Capture the cell that displays the provided text and extract its [x, y] central coordinate. 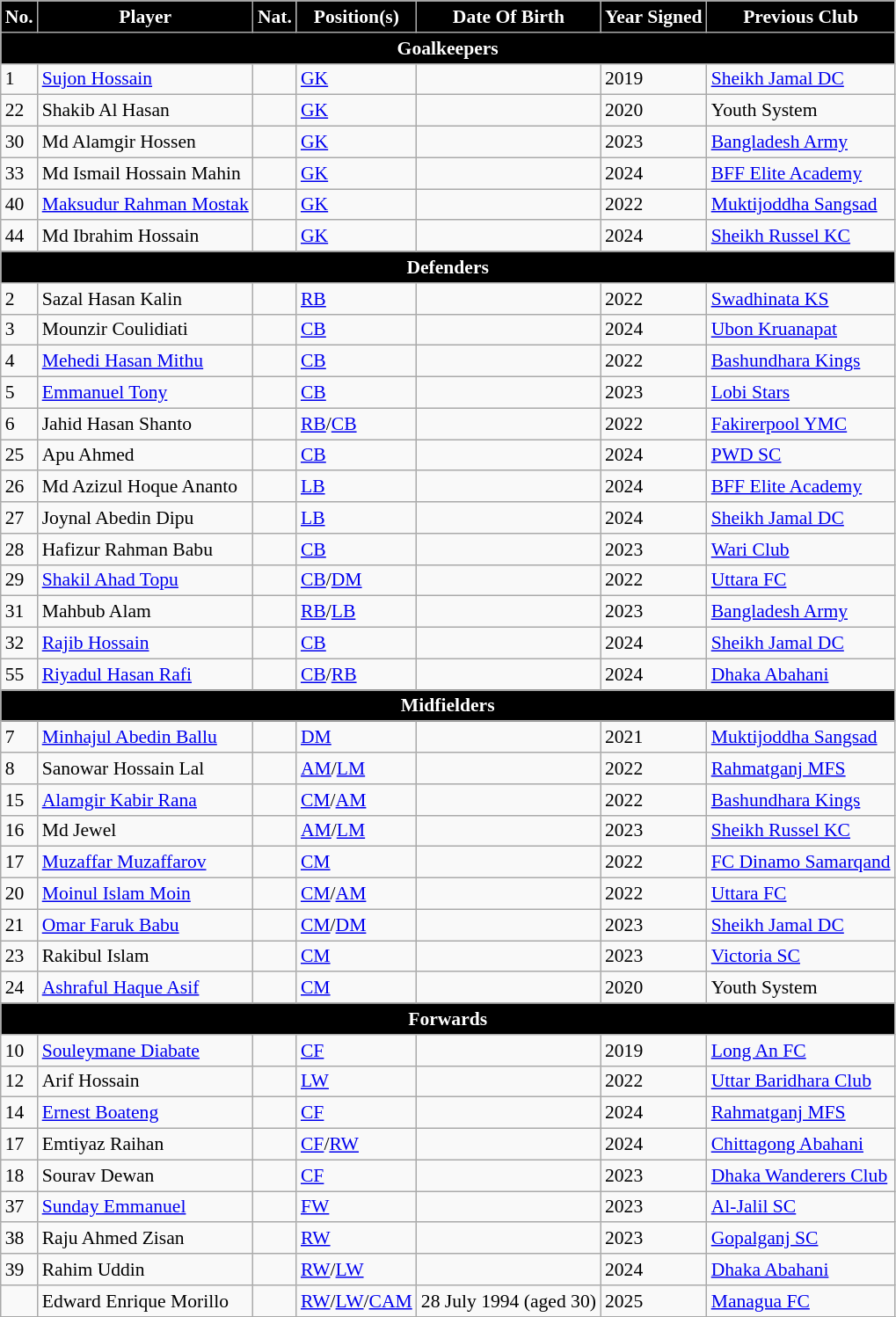
Wari Club [801, 549]
8 [19, 768]
Md Ismail Hossain Mahin [146, 173]
LW [357, 1081]
Year Signed [654, 17]
Md Jewel [146, 831]
55 [19, 674]
40 [19, 205]
Alamgir Kabir Rana [146, 800]
Date Of Birth [508, 17]
No. [19, 17]
Player [146, 17]
Forwards [448, 1019]
CM/DM [357, 925]
RW [357, 1239]
Defenders [448, 267]
7 [19, 738]
CB/DM [357, 580]
15 [19, 800]
Souleymane Diabate [146, 1051]
Shakil Ahad Topu [146, 580]
Long An FC [801, 1051]
Sunday Emmanuel [146, 1207]
Al-Jalil SC [801, 1207]
Mounzir Coulidiati [146, 330]
25 [19, 455]
Victoria SC [801, 957]
Emtiyaz Raihan [146, 1145]
29 [19, 580]
Position(s) [357, 17]
Midfielders [448, 706]
Mahbub Alam [146, 612]
FC Dinamo Samarqand [801, 862]
Uttar Baridhara Club [801, 1081]
Md Alamgir Hossen [146, 142]
CF/RW [357, 1145]
38 [19, 1239]
DM [357, 738]
RW/LW [357, 1270]
3 [19, 330]
31 [19, 612]
Raju Ahmed Zisan [146, 1239]
Mehedi Hasan Mithu [146, 361]
44 [19, 236]
Sanowar Hossain Lal [146, 768]
39 [19, 1270]
20 [19, 894]
Apu Ahmed [146, 455]
Jahid Hasan Shanto [146, 424]
Gopalganj SC [801, 1239]
PWD SC [801, 455]
Maksudur Rahman Mostak [146, 205]
2 [19, 299]
4 [19, 361]
Dhaka Wanderers Club [801, 1175]
28 July 1994 (aged 30) [508, 1301]
18 [19, 1175]
23 [19, 957]
Md Azizul Hoque Ananto [146, 487]
Omar Faruk Babu [146, 925]
5 [19, 393]
Swadhinata KS [801, 299]
Md Ibrahim Hossain [146, 236]
Moinul Islam Moin [146, 894]
Rahim Uddin [146, 1270]
2021 [654, 738]
Sazal Hasan Kalin [146, 299]
Chittagong Abahani [801, 1145]
Fakirerpool YMC [801, 424]
22 [19, 111]
Ashraful Haque Asif [146, 988]
12 [19, 1081]
Goalkeepers [448, 48]
32 [19, 644]
Ubon Kruanapat [801, 330]
30 [19, 142]
Rakibul Islam [146, 957]
Sujon Hossain [146, 79]
CB/RB [357, 674]
Rajib Hossain [146, 644]
6 [19, 424]
RB/CB [357, 424]
37 [19, 1207]
FW [357, 1207]
Riyadul Hasan Rafi [146, 674]
Arif Hossain [146, 1081]
Muzaffar Muzaffarov [146, 862]
Nat. [274, 17]
26 [19, 487]
27 [19, 518]
10 [19, 1051]
Shakib Al Hasan [146, 111]
Minhajul Abedin Ballu [146, 738]
Edward Enrique Morillo [146, 1301]
RW/LW/CAM [357, 1301]
Previous Club [801, 17]
1 [19, 79]
28 [19, 549]
21 [19, 925]
Lobi Stars [801, 393]
Emmanuel Tony [146, 393]
14 [19, 1113]
Managua FC [801, 1301]
Ernest Boateng [146, 1113]
RB/LB [357, 612]
2025 [654, 1301]
Hafizur Rahman Babu [146, 549]
33 [19, 173]
Joynal Abedin Dipu [146, 518]
16 [19, 831]
Sourav Dewan [146, 1175]
24 [19, 988]
RB [357, 299]
